Scan for the cell matching the given text and deliver its [X, Y] coordinate at center. 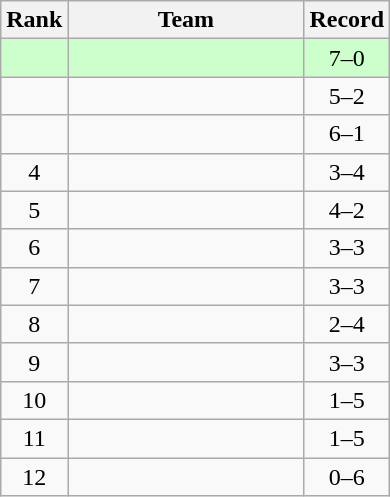
7–0 [347, 58]
4–2 [347, 210]
2–4 [347, 324]
0–6 [347, 477]
3–4 [347, 172]
4 [34, 172]
Record [347, 20]
Team [186, 20]
8 [34, 324]
Rank [34, 20]
11 [34, 438]
5–2 [347, 96]
12 [34, 477]
6–1 [347, 134]
10 [34, 400]
7 [34, 286]
5 [34, 210]
9 [34, 362]
6 [34, 248]
